Return the [x, y] coordinate for the center point of the cell that contains the specified text.  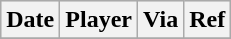
Via [160, 20]
Ref [208, 20]
Player [99, 20]
Date [30, 20]
